Find where the given text appears and provide that cell's center as [X, Y] coordinate. 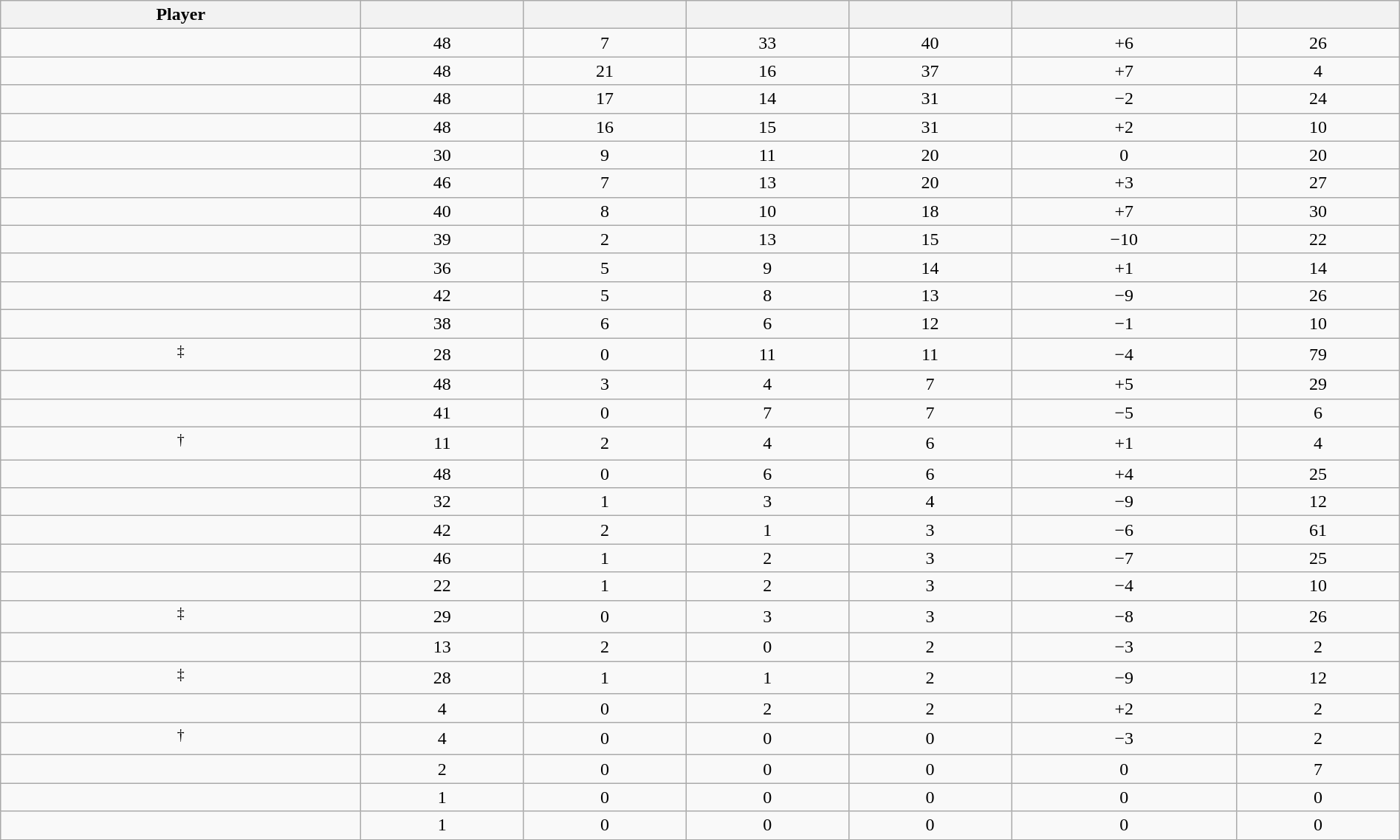
+6 [1124, 43]
+5 [1124, 385]
Player [181, 15]
38 [442, 323]
24 [1318, 99]
39 [442, 239]
37 [930, 71]
32 [442, 502]
36 [442, 267]
17 [605, 99]
+3 [1124, 183]
21 [605, 71]
−7 [1124, 558]
+4 [1124, 474]
−5 [1124, 413]
−6 [1124, 530]
−2 [1124, 99]
−8 [1124, 617]
−10 [1124, 239]
61 [1318, 530]
−1 [1124, 323]
33 [767, 43]
18 [930, 211]
79 [1318, 354]
41 [442, 413]
27 [1318, 183]
